Output the [x, y] coordinate of the center of the cell containing the given text.  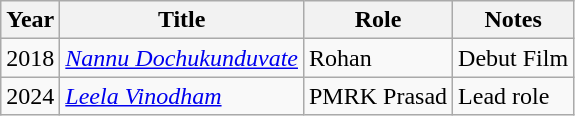
2018 [30, 58]
Rohan [378, 58]
Role [378, 20]
Year [30, 20]
Lead role [514, 96]
Notes [514, 20]
Leela Vinodham [182, 96]
2024 [30, 96]
Title [182, 20]
Nannu Dochukunduvate [182, 58]
Debut Film [514, 58]
PMRK Prasad [378, 96]
